Determine the (X, Y) coordinate at the center of the cell enclosing the given text.  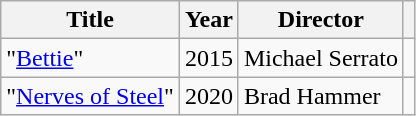
Director (320, 20)
2015 (208, 58)
Title (90, 20)
2020 (208, 96)
Brad Hammer (320, 96)
"Nerves of Steel" (90, 96)
Year (208, 20)
Michael Serrato (320, 58)
"Bettie" (90, 58)
